Detect which cell encompasses the target text, then output its (X, Y) center coordinate. 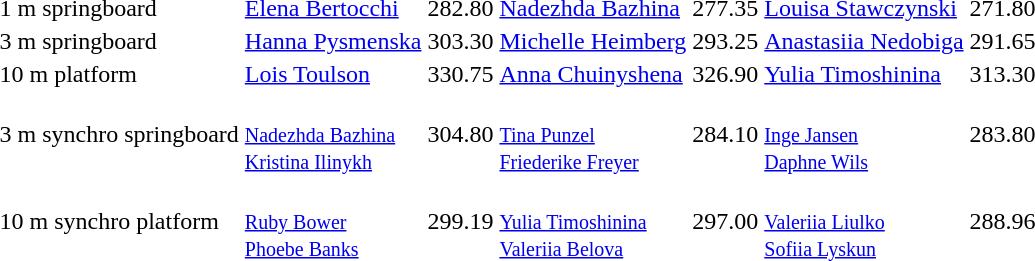
Inge JansenDaphne Wils (864, 134)
Anna Chuinyshena (593, 74)
284.10 (726, 134)
303.30 (460, 41)
Michelle Heimberg (593, 41)
Yulia Timoshinina (864, 74)
330.75 (460, 74)
Hanna Pysmenska (333, 41)
Tina PunzelFriederike Freyer (593, 134)
Nadezhda BazhinaKristina Ilinykh (333, 134)
293.25 (726, 41)
Anastasiia Nedobiga (864, 41)
304.80 (460, 134)
326.90 (726, 74)
Lois Toulson (333, 74)
